Detect which cell encompasses the target text, then output its (x, y) center coordinate. 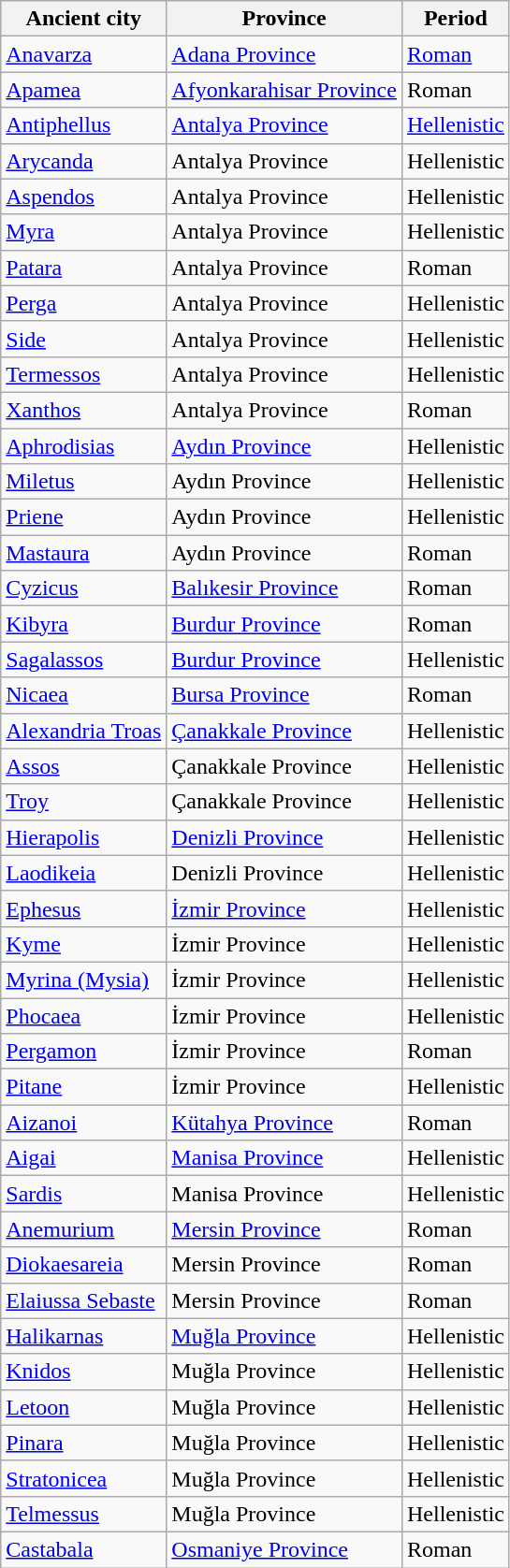
Phocaea (84, 1015)
Ancient city (84, 19)
Aizanoi (84, 1123)
Aphrodisias (84, 446)
Patara (84, 268)
Mastaura (84, 553)
Anavarza (84, 54)
Pitane (84, 1087)
Knidos (84, 1372)
Side (84, 339)
Alexandria Troas (84, 731)
Ephesus (84, 908)
Pergamon (84, 1052)
Sardis (84, 1194)
Aigai (84, 1158)
Priene (84, 517)
Province (284, 19)
Kibyra (84, 624)
Nicaea (84, 695)
Elaiussa Sebaste (84, 1300)
Assos (84, 766)
Anemurium (84, 1229)
Kütahya Province (284, 1123)
Afyonkarahisar Province (284, 90)
Balıkesir Province (284, 588)
Perga (84, 303)
Period (455, 19)
Bursa Province (284, 695)
Letoon (84, 1407)
Antiphellus (84, 125)
Xanthos (84, 410)
Myrina (Mysia) (84, 980)
Cyzicus (84, 588)
Halikarnas (84, 1336)
Castabala (84, 1549)
Stratonicea (84, 1478)
Telmessus (84, 1514)
Osmaniye Province (284, 1549)
Miletus (84, 482)
Myra (84, 232)
Kyme (84, 944)
Laodikeia (84, 873)
Sagalassos (84, 660)
Adana Province (284, 54)
Arycanda (84, 161)
Troy (84, 802)
Termessos (84, 374)
Apamea (84, 90)
Diokaesareia (84, 1265)
Aspendos (84, 196)
Hierapolis (84, 837)
Pinara (84, 1443)
